Detect which cell encompasses the target text, then output its [x, y] center coordinate. 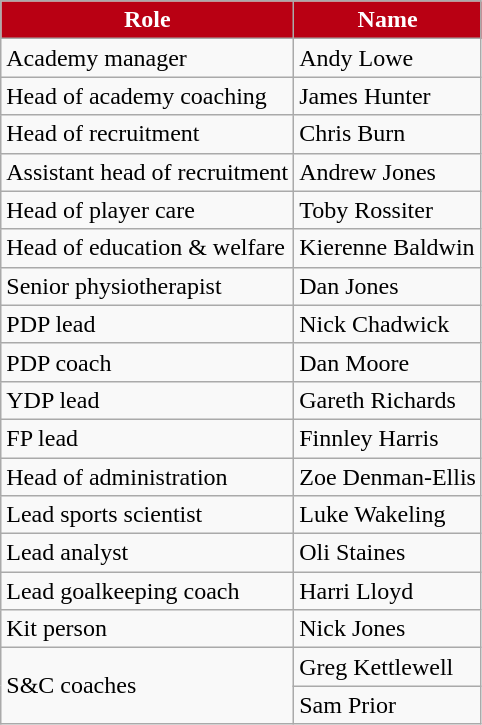
Chris Burn [388, 134]
Lead analyst [148, 553]
Academy manager [148, 58]
Nick Chadwick [388, 324]
Andy Lowe [388, 58]
Lead goalkeeping coach [148, 591]
Head of recruitment [148, 134]
Name [388, 20]
Sam Prior [388, 705]
Head of administration [148, 477]
S&C coaches [148, 686]
Kit person [148, 629]
James Hunter [388, 96]
Head of player care [148, 210]
Zoe Denman-Ellis [388, 477]
Dan Moore [388, 362]
Head of academy coaching [148, 96]
Lead sports scientist [148, 515]
YDP lead [148, 400]
Greg Kettlewell [388, 667]
PDP coach [148, 362]
Nick Jones [388, 629]
FP lead [148, 438]
Role [148, 20]
Kierenne Baldwin [388, 248]
Dan Jones [388, 286]
Finnley Harris [388, 438]
PDP lead [148, 324]
Toby Rossiter [388, 210]
Assistant head of recruitment [148, 172]
Head of education & welfare [148, 248]
Luke Wakeling [388, 515]
Andrew Jones [388, 172]
Senior physiotherapist [148, 286]
Harri Lloyd [388, 591]
Gareth Richards [388, 400]
Oli Staines [388, 553]
